For the text-containing cell, return its midpoint in (X, Y) coordinate format. 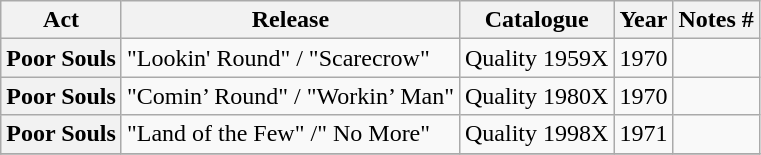
Quality 1980X (536, 96)
Year (644, 20)
"Lookin' Round" / "Scarecrow" (290, 58)
Act (62, 20)
Quality 1998X (536, 134)
"Land of the Few" /" No More" (290, 134)
Release (290, 20)
"Comin’ Round" / "Workin’ Man" (290, 96)
Notes # (716, 20)
Quality 1959X (536, 58)
Catalogue (536, 20)
1971 (644, 134)
